Extract the [x, y] coordinate from the center of the cell holding the provided text.  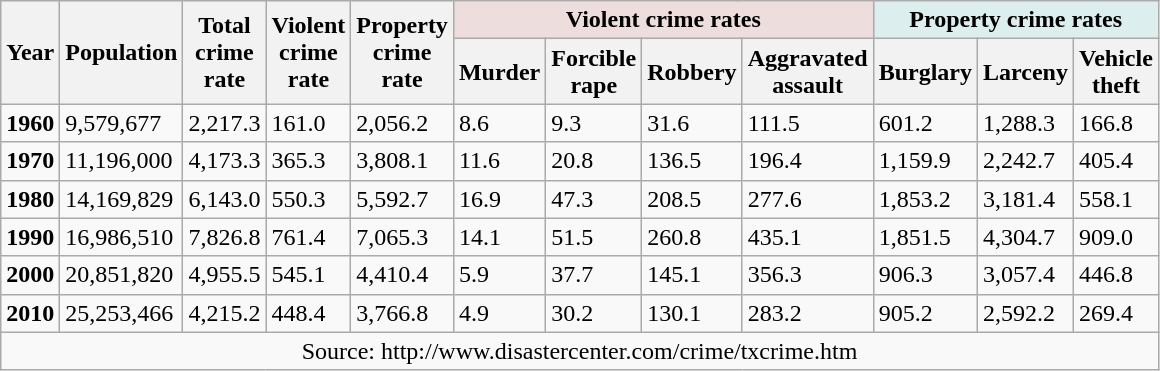
2,217.3 [224, 123]
3,181.4 [1026, 199]
9,579,677 [122, 123]
Larceny [1026, 72]
Violentcrimerate [308, 52]
909.0 [1116, 237]
2,592.2 [1026, 313]
136.5 [692, 161]
4,215.2 [224, 313]
5,592.7 [402, 199]
47.3 [594, 199]
1,853.2 [925, 199]
7,826.8 [224, 237]
16,986,510 [122, 237]
1,288.3 [1026, 123]
Murder [499, 72]
145.1 [692, 275]
14,169,829 [122, 199]
1,851.5 [925, 237]
3,766.8 [402, 313]
601.2 [925, 123]
1960 [30, 123]
365.3 [308, 161]
30.2 [594, 313]
283.2 [808, 313]
161.0 [308, 123]
11.6 [499, 161]
435.1 [808, 237]
Violent crime rates [663, 20]
Year [30, 52]
4,410.4 [402, 275]
2010 [30, 313]
405.4 [1116, 161]
37.7 [594, 275]
Population [122, 52]
Vehicletheft [1116, 72]
4,173.3 [224, 161]
9.3 [594, 123]
208.5 [692, 199]
196.4 [808, 161]
761.4 [308, 237]
25,253,466 [122, 313]
Source: http://www.disastercenter.com/crime/txcrime.htm [580, 351]
356.3 [808, 275]
4,304.7 [1026, 237]
20.8 [594, 161]
448.4 [308, 313]
166.8 [1116, 123]
Totalcrimerate [224, 52]
4.9 [499, 313]
269.4 [1116, 313]
906.3 [925, 275]
Property crime rates [1016, 20]
558.1 [1116, 199]
2,056.2 [402, 123]
8.6 [499, 123]
Propertycrimerate [402, 52]
31.6 [692, 123]
545.1 [308, 275]
4,955.5 [224, 275]
1990 [30, 237]
1980 [30, 199]
14.1 [499, 237]
7,065.3 [402, 237]
20,851,820 [122, 275]
2,242.7 [1026, 161]
51.5 [594, 237]
111.5 [808, 123]
550.3 [308, 199]
3,057.4 [1026, 275]
2000 [30, 275]
446.8 [1116, 275]
1970 [30, 161]
130.1 [692, 313]
5.9 [499, 275]
Aggravatedassault [808, 72]
16.9 [499, 199]
Burglary [925, 72]
3,808.1 [402, 161]
Forciblerape [594, 72]
6,143.0 [224, 199]
905.2 [925, 313]
277.6 [808, 199]
260.8 [692, 237]
Robbery [692, 72]
1,159.9 [925, 161]
11,196,000 [122, 161]
